Return (X, Y) of the center of cell containing provided text 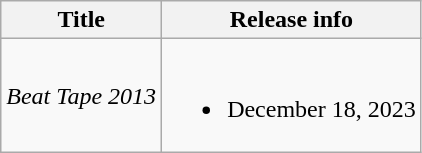
Title (82, 20)
Release info (292, 20)
December 18, 2023 (292, 96)
Beat Tape 2013 (82, 96)
